Extract the (x, y) coordinate from the center of the cell holding the provided text.  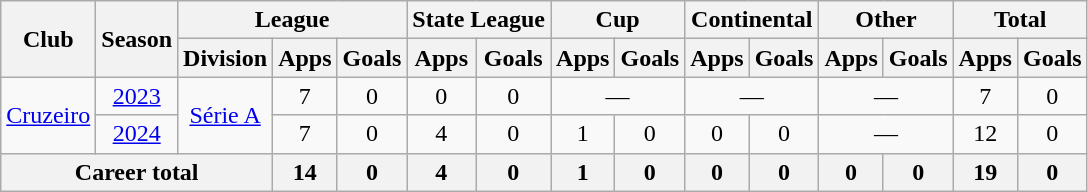
Club (48, 39)
2023 (137, 96)
14 (305, 172)
Division (226, 58)
Other (886, 20)
Total (1020, 20)
State League (479, 20)
12 (985, 134)
Continental (752, 20)
19 (985, 172)
Cup (618, 20)
2024 (137, 134)
League (292, 20)
Season (137, 39)
Série A (226, 115)
Cruzeiro (48, 115)
Career total (137, 172)
